Scan for the cell matching the given text and deliver its (x, y) coordinate at center. 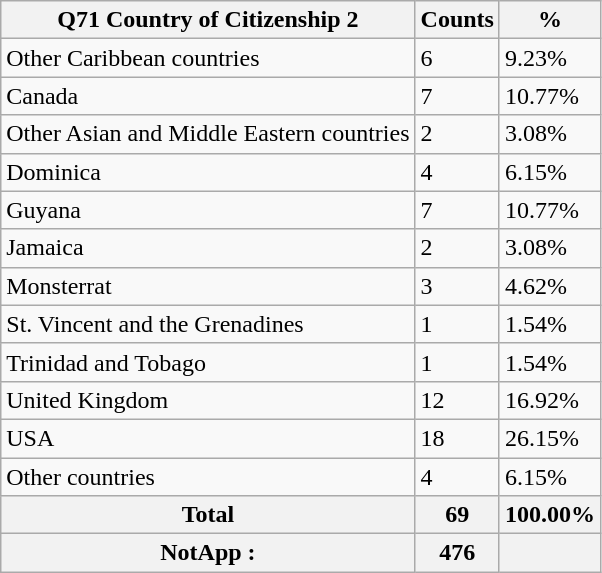
26.15% (550, 438)
% (550, 20)
Canada (208, 96)
16.92% (550, 400)
6 (457, 58)
69 (457, 515)
12 (457, 400)
Counts (457, 20)
Other countries (208, 477)
USA (208, 438)
Jamaica (208, 248)
Dominica (208, 172)
St. Vincent and the Grenadines (208, 324)
Other Asian and Middle Eastern countries (208, 134)
United Kingdom (208, 400)
Total (208, 515)
Trinidad and Tobago (208, 362)
Q71 Country of Citizenship 2 (208, 20)
Monsterrat (208, 286)
3 (457, 286)
18 (457, 438)
100.00% (550, 515)
9.23% (550, 58)
NotApp : (208, 553)
Guyana (208, 210)
476 (457, 553)
4.62% (550, 286)
Other Caribbean countries (208, 58)
